Determine the (x, y) coordinate at the center of the cell enclosing the given text.  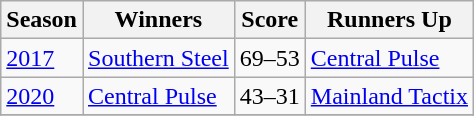
2017 (42, 58)
Season (42, 20)
Runners Up (389, 20)
2020 (42, 96)
43–31 (270, 96)
Southern Steel (158, 58)
Score (270, 20)
Winners (158, 20)
Mainland Tactix (389, 96)
69–53 (270, 58)
